Extract the [x, y] coordinate from the center of the cell holding the provided text.  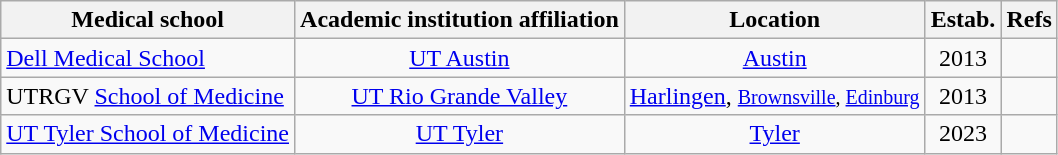
UT Tyler [460, 134]
Tyler [774, 134]
2023 [963, 134]
Location [774, 20]
Refs [1029, 20]
Estab. [963, 20]
UT Rio Grande Valley [460, 96]
Academic institution affiliation [460, 20]
Medical school [148, 20]
Austin [774, 58]
Dell Medical School [148, 58]
UTRGV School of Medicine [148, 96]
UT Tyler School of Medicine [148, 134]
UT Austin [460, 58]
Harlingen, Brownsville, Edinburg [774, 96]
